Return the [X, Y] coordinate for the center point of the cell that contains the specified text.  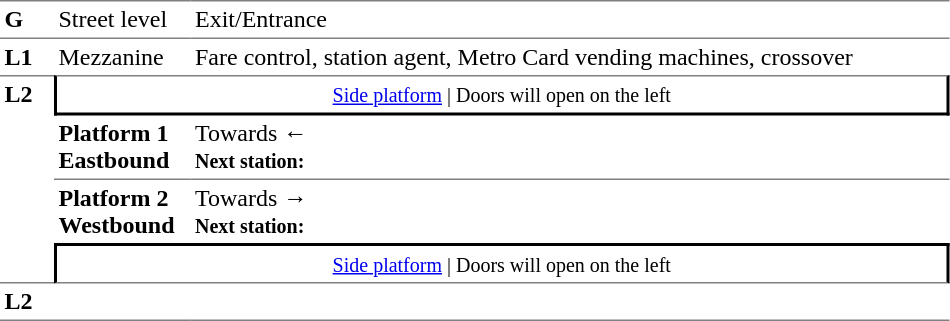
Platform 2 Westbound [122, 212]
Street level [122, 20]
Exit/Entrance [570, 20]
L2 [27, 179]
Platform 1Eastbound [122, 148]
G [27, 20]
Fare control, station agent, Metro Card vending machines, crossover [570, 57]
L1 [27, 57]
Mezzanine [122, 57]
Towards → Next station: [570, 212]
Towards ← Next station: [570, 148]
